Detect which cell encompasses the target text, then output its [x, y] center coordinate. 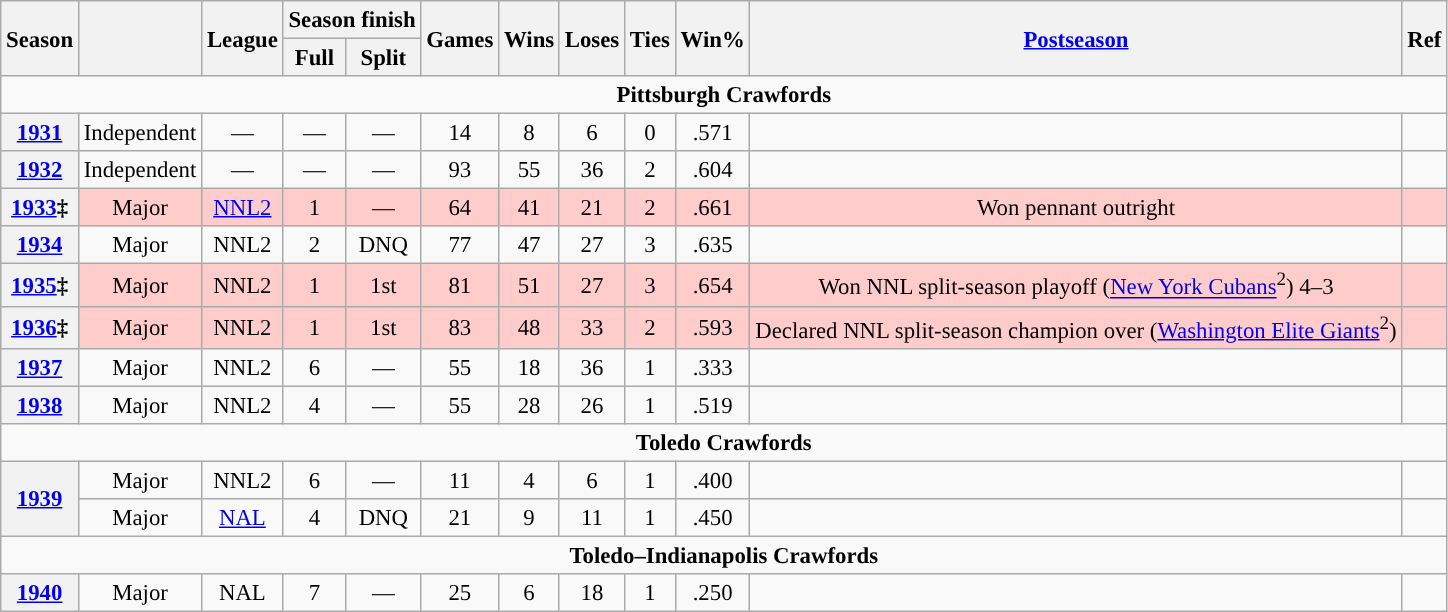
26 [592, 405]
Wins [530, 38]
0 [650, 133]
Full [314, 58]
51 [530, 285]
.593 [712, 327]
Win% [712, 38]
9 [530, 518]
Season [40, 38]
.250 [712, 593]
1937 [40, 367]
Postseason [1076, 38]
.654 [712, 285]
1935‡ [40, 285]
1932 [40, 170]
Won NNL split-season playoff (New York Cubans2) 4–3 [1076, 285]
Loses [592, 38]
1940 [40, 593]
1936‡ [40, 327]
64 [460, 208]
.604 [712, 170]
77 [460, 245]
.400 [712, 480]
83 [460, 327]
1931 [40, 133]
Pittsburgh Crawfords [724, 95]
Split [384, 58]
Season finish [352, 20]
81 [460, 285]
Toledo–Indianapolis Crawfords [724, 555]
25 [460, 593]
7 [314, 593]
.571 [712, 133]
14 [460, 133]
1938 [40, 405]
28 [530, 405]
47 [530, 245]
Declared NNL split-season champion over (Washington Elite Giants2) [1076, 327]
.635 [712, 245]
41 [530, 208]
Toledo Crawfords [724, 443]
Ties [650, 38]
Games [460, 38]
.519 [712, 405]
8 [530, 133]
1939 [40, 498]
Won pennant outright [1076, 208]
1934 [40, 245]
.450 [712, 518]
League [242, 38]
48 [530, 327]
Ref [1424, 38]
1933‡ [40, 208]
33 [592, 327]
93 [460, 170]
.333 [712, 367]
.661 [712, 208]
